Find where the given text appears and provide that cell's center as (x, y) coordinate. 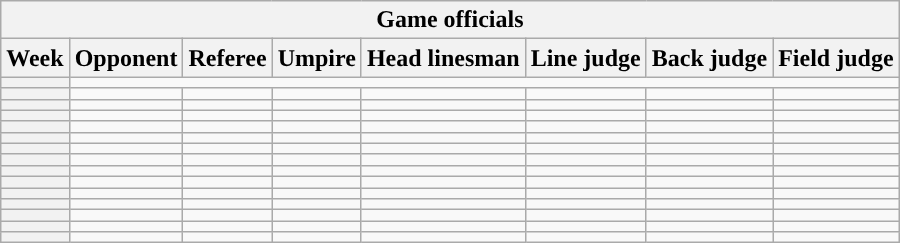
Referee (228, 58)
Week (35, 58)
Opponent (126, 58)
Umpire (316, 58)
Field judge (836, 58)
Back judge (709, 58)
Head linesman (443, 58)
Game officials (450, 20)
Line judge (586, 58)
